Identify which cell holds the provided text, then report its (x, y) central coordinate. 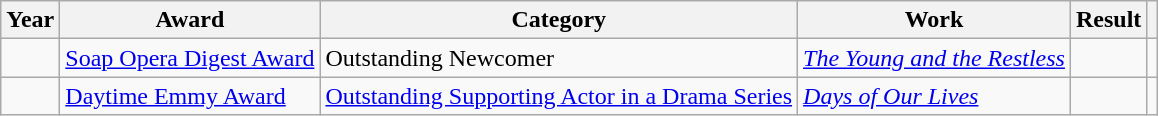
Days of Our Lives (934, 96)
Category (559, 20)
Soap Opera Digest Award (190, 58)
Year (30, 20)
The Young and the Restless (934, 58)
Daytime Emmy Award (190, 96)
Result (1108, 20)
Outstanding Newcomer (559, 58)
Outstanding Supporting Actor in a Drama Series (559, 96)
Award (190, 20)
Work (934, 20)
